Return the [X, Y] coordinate for the center point of the cell that contains the specified text.  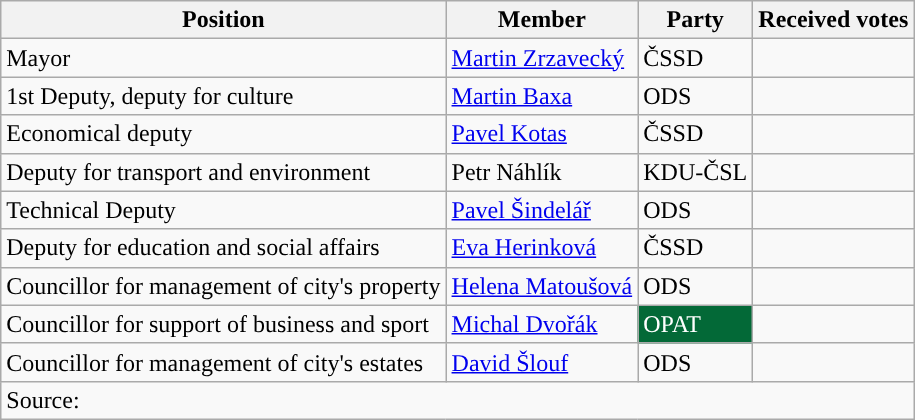
Deputy for transport and environment [224, 172]
Economical deputy [224, 134]
OPAT [696, 324]
Councillor for support of business and sport [224, 324]
Received votes [834, 20]
Deputy for education and social affairs [224, 248]
1st Deputy, deputy for culture [224, 96]
Eva Herinková [542, 248]
Source: [458, 400]
Helena Matoušová [542, 286]
Pavel Kotas [542, 134]
Technical Deputy [224, 210]
Councillor for management of city's property [224, 286]
Member [542, 20]
Party [696, 20]
Mayor [224, 58]
Martin Baxa [542, 96]
Pavel Šindelář [542, 210]
Martin Zrzavecký [542, 58]
KDU-ČSL [696, 172]
Position [224, 20]
Councillor for management of city's estates [224, 362]
Michal Dvořák [542, 324]
David Šlouf [542, 362]
Petr Náhlík [542, 172]
